Scan for the cell matching the given text and deliver its [x, y] coordinate at center. 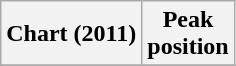
Peakposition [188, 34]
Chart (2011) [72, 34]
